Detect which cell encompasses the target text, then output its (X, Y) center coordinate. 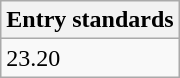
Entry standards (90, 20)
23.20 (90, 58)
